Provide the (X, Y) coordinate of the cell's center where the given text is located.  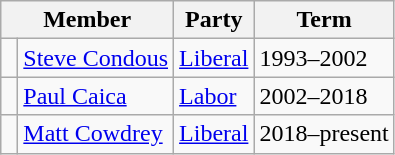
Matt Cowdrey (96, 134)
Steve Condous (96, 58)
Paul Caica (96, 96)
Term (324, 20)
2002–2018 (324, 96)
1993–2002 (324, 58)
Party (214, 20)
Labor (214, 96)
Member (88, 20)
2018–present (324, 134)
